Pinpoint the cell where the given text exists, returning its [x, y] midpoint coordinate. 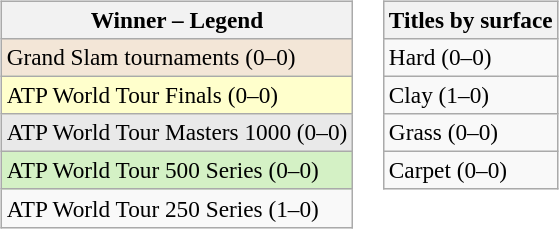
Grass (0–0) [470, 133]
Grand Slam tournaments (0–0) [176, 57]
Carpet (0–0) [470, 171]
Winner – Legend [176, 20]
ATP World Tour Finals (0–0) [176, 95]
Hard (0–0) [470, 57]
Titles by surface [470, 20]
ATP World Tour 500 Series (0–0) [176, 171]
ATP World Tour Masters 1000 (0–0) [176, 133]
Clay (1–0) [470, 95]
ATP World Tour 250 Series (1–0) [176, 208]
